Return [x, y] of the center of cell containing provided text 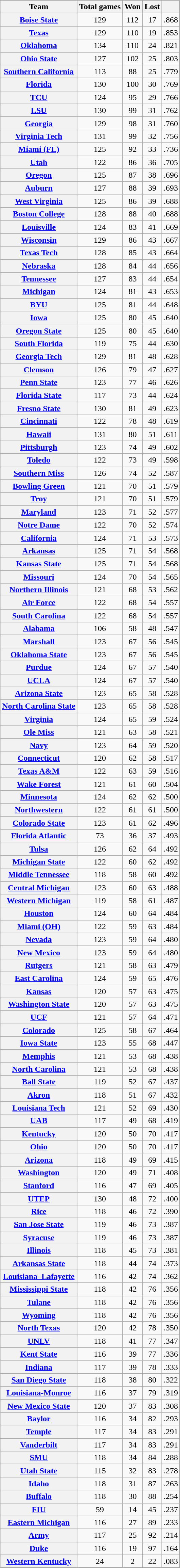
.624 [170, 395]
.547 [170, 629]
.619 [170, 421]
.611 [170, 434]
South Carolina [39, 616]
.587 [170, 473]
97 [152, 1548]
29 [152, 97]
Oklahoma State [39, 654]
Indiana [39, 1367]
Wisconsin [39, 240]
.390 [170, 1212]
Stanford [39, 1185]
Idaho [39, 1484]
Utah State [39, 1471]
Ohio State [39, 59]
Utah [39, 162]
Ohio [39, 1147]
Michigan State [39, 862]
17 [152, 20]
.373 [170, 1263]
.573 [170, 538]
FIU [39, 1509]
Western Kentucky [39, 1561]
.432 [170, 1095]
Penn State [39, 383]
.779 [170, 71]
.493 [170, 836]
Rutgers [39, 965]
Pittsburgh [39, 447]
Kansas [39, 991]
Northern Illinois [39, 590]
Illinois [39, 1250]
.623 [170, 408]
Southern Miss [39, 473]
Hawaii [39, 434]
.278 [170, 1471]
.821 [170, 46]
.626 [170, 383]
115 [100, 1471]
Washington State [39, 1004]
Colorado [39, 1030]
Army [39, 1535]
North Texas [39, 1328]
Texas A&M [39, 771]
Tulane [39, 1302]
40 [152, 214]
Kentucky [39, 1134]
.263 [170, 1484]
West Virginia [39, 201]
.669 [170, 227]
.504 [170, 784]
.853 [170, 33]
UTEP [39, 1198]
BYU [39, 305]
.577 [170, 512]
27 [132, 1522]
106 [100, 629]
.598 [170, 460]
California [39, 538]
14 [132, 1509]
UNLV [39, 1341]
Alabama [39, 629]
95 [132, 97]
2 [132, 1561]
.664 [170, 253]
113 [100, 71]
Boston College [39, 214]
UAB [39, 1121]
.415 [170, 1160]
Louisiana-Monroe [39, 1393]
Texas Tech [39, 253]
.756 [170, 136]
.237 [170, 1509]
Oregon [39, 175]
Wake Forest [39, 784]
.762 [170, 110]
.254 [170, 1497]
Nevada [39, 939]
.648 [170, 305]
.333 [170, 1367]
San Diego State [39, 1380]
75 [132, 343]
Louisiana–Lafayette [39, 1276]
Auburn [39, 188]
.736 [170, 149]
South Florida [39, 343]
Boise State [39, 20]
.437 [170, 1082]
.400 [170, 1198]
Missouri [39, 577]
Syracuse [39, 1238]
33 [152, 149]
82 [152, 1419]
.350 [170, 1328]
Clemson [39, 369]
Florida [39, 84]
LSU [39, 110]
.769 [170, 84]
New Mexico [39, 952]
Lost [152, 7]
Iowa State [39, 1043]
Arizona State [39, 693]
Southern California [39, 71]
TCU [39, 97]
Fresno State [39, 408]
Minnesota [39, 797]
.336 [170, 1354]
UCF [39, 1017]
.083 [170, 1561]
Mississippi State [39, 1289]
Notre Dame [39, 525]
.381 [170, 1250]
.464 [170, 1030]
.233 [170, 1522]
Temple [39, 1432]
22 [152, 1561]
.288 [170, 1458]
Buffalo [39, 1497]
.803 [170, 59]
.496 [170, 823]
.602 [170, 447]
Bowling Green [39, 486]
Louisiana Tech [39, 1108]
98 [132, 123]
Tennessee [39, 279]
Virginia Tech [39, 136]
Ole Miss [39, 732]
Louisville [39, 227]
Iowa [39, 318]
.164 [170, 1548]
SMU [39, 1458]
.562 [170, 590]
Tulsa [39, 849]
Florida Atlantic [39, 836]
UCLA [39, 680]
.766 [170, 97]
Ball State [39, 1082]
Colorado State [39, 823]
Total games [100, 7]
.322 [170, 1380]
Arkansas State [39, 1263]
Washington [39, 1173]
85 [132, 253]
112 [132, 20]
Georgia [39, 123]
New Mexico State [39, 1406]
Marshall [39, 642]
Virginia [39, 719]
Memphis [39, 1056]
Georgia Tech [39, 356]
.628 [170, 356]
Baylor [39, 1419]
Arizona [39, 1160]
Nebraska [39, 266]
.760 [170, 123]
.430 [170, 1108]
Rice [39, 1212]
.319 [170, 1393]
.419 [170, 1121]
San Jose State [39, 1225]
.565 [170, 577]
.408 [170, 1173]
.574 [170, 525]
Vanderbilt [39, 1445]
.214 [170, 1535]
.705 [170, 162]
Florida State [39, 395]
Akron [39, 1095]
.488 [170, 888]
Troy [39, 499]
Arkansas [39, 551]
Miami (FL) [39, 149]
Connecticut [39, 758]
.405 [170, 1185]
Wyoming [39, 1315]
.471 [170, 1017]
Central Michigan [39, 888]
Won [132, 7]
.696 [170, 175]
Navy [39, 745]
Oregon State [39, 330]
Team [39, 7]
Duke [39, 1548]
.476 [170, 978]
Miami (OH) [39, 926]
.308 [170, 1406]
100 [132, 84]
Middle Tennessee [39, 875]
102 [132, 59]
Western Michigan [39, 901]
55 [132, 1043]
.693 [170, 188]
Houston [39, 914]
Michigan [39, 292]
.293 [170, 1419]
Kent State [39, 1354]
.630 [170, 343]
Toledo [39, 460]
.516 [170, 771]
.347 [170, 1341]
.517 [170, 758]
.656 [170, 266]
.362 [170, 1276]
North Carolina State [39, 706]
East Carolina [39, 978]
.487 [170, 901]
.447 [170, 1043]
89 [152, 1522]
.654 [170, 279]
Air Force [39, 603]
Texas [39, 33]
Maryland [39, 512]
North Carolina [39, 1069]
.479 [170, 965]
Eastern Michigan [39, 1522]
.524 [170, 719]
Cincinnati [39, 421]
.868 [170, 20]
Purdue [39, 667]
.627 [170, 369]
.667 [170, 240]
.520 [170, 745]
Oklahoma [39, 46]
Kansas State [39, 564]
Northwestern [39, 810]
134 [100, 46]
.653 [170, 292]
.521 [170, 732]
